Provide the (X, Y) coordinate of the cell's center where the given text is located.  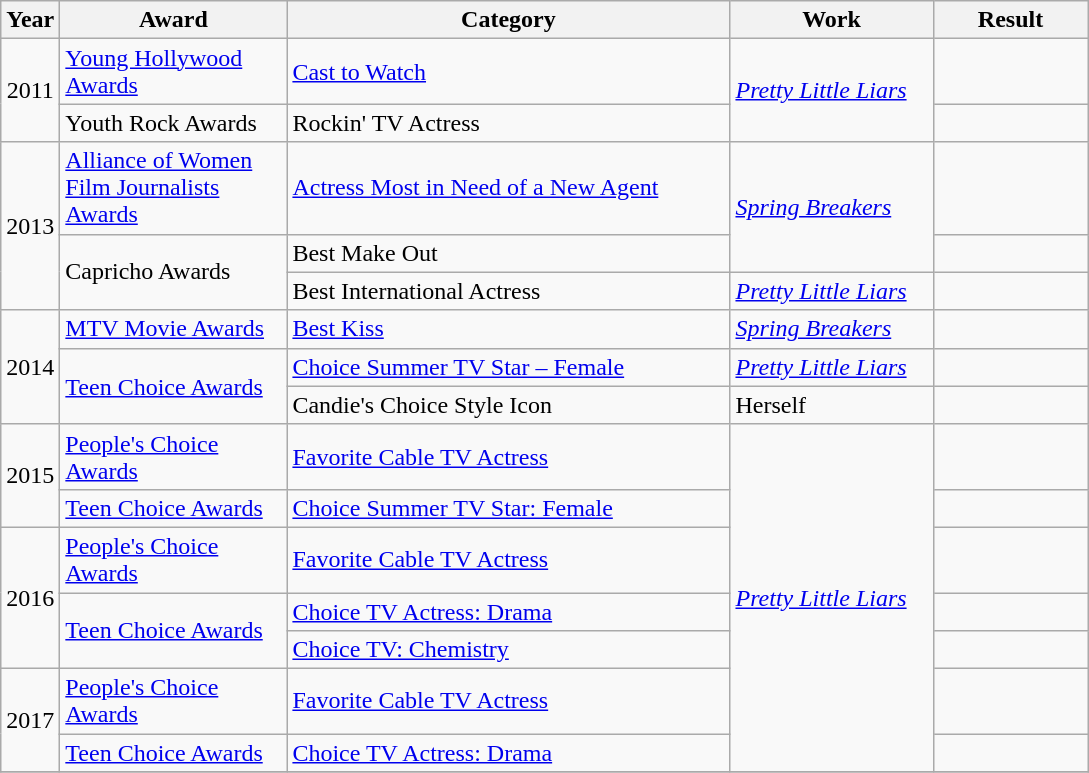
Best Kiss (508, 329)
2013 (30, 226)
2017 (30, 720)
Result (1010, 20)
Young Hollywood Awards (174, 72)
Actress Most in Need of a New Agent (508, 188)
Herself (832, 405)
2011 (30, 90)
Alliance of Women Film Journalists Awards (174, 188)
Category (508, 20)
2016 (30, 598)
Choice TV: Chemistry (508, 650)
Candie's Choice Style Icon (508, 405)
Capricho Awards (174, 272)
Cast to Watch (508, 72)
Year (30, 20)
Youth Rock Awards (174, 123)
Best International Actress (508, 291)
MTV Movie Awards (174, 329)
2014 (30, 367)
Work (832, 20)
Choice Summer TV Star – Female (508, 367)
2015 (30, 476)
Award (174, 20)
Choice Summer TV Star: Female (508, 508)
Rockin' TV Actress (508, 123)
Best Make Out (508, 253)
